Pinpoint the cell where the given text exists, returning its [X, Y] midpoint coordinate. 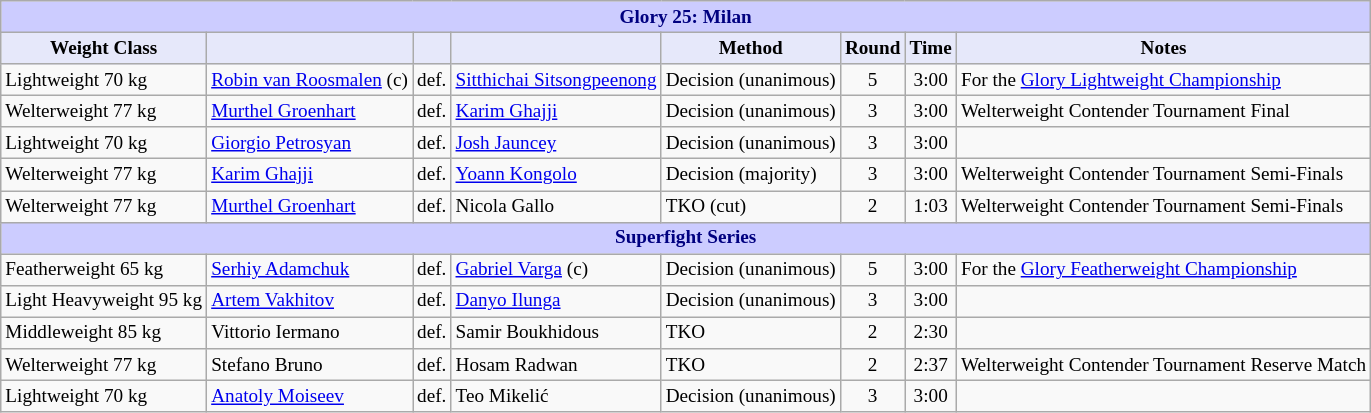
Sitthichai Sitsongpeenong [556, 80]
Gabriel Varga (c) [556, 270]
Welterweight Contender Tournament Final [1163, 111]
Vittorio Iermano [310, 333]
Danyo Ilunga [556, 301]
Teo Mikelić [556, 396]
Round [872, 48]
1:03 [930, 206]
Welterweight Contender Tournament Reserve Match [1163, 365]
Samir Boukhidous [556, 333]
Decision (majority) [750, 175]
Middleweight 85 kg [104, 333]
Weight Class [104, 48]
Josh Jauncey [556, 143]
Stefano Bruno [310, 365]
Method [750, 48]
Yoann Kongolo [556, 175]
Notes [1163, 48]
For the Glory Lightweight Championship [1163, 80]
Nicola Gallo [556, 206]
Light Heavyweight 95 kg [104, 301]
Superfight Series [686, 238]
Time [930, 48]
2:37 [930, 365]
Anatoly Moiseev [310, 396]
Featherweight 65 kg [104, 270]
Robin van Roosmalen (c) [310, 80]
TKO (cut) [750, 206]
Serhiy Adamchuk [310, 270]
Hosam Radwan [556, 365]
2:30 [930, 333]
Glory 25: Milan [686, 17]
Giorgio Petrosyan [310, 143]
For the Glory Featherweight Championship [1163, 270]
Artem Vakhitov [310, 301]
